From the cell containing the given text, extract its center point as [X, Y] coordinate. 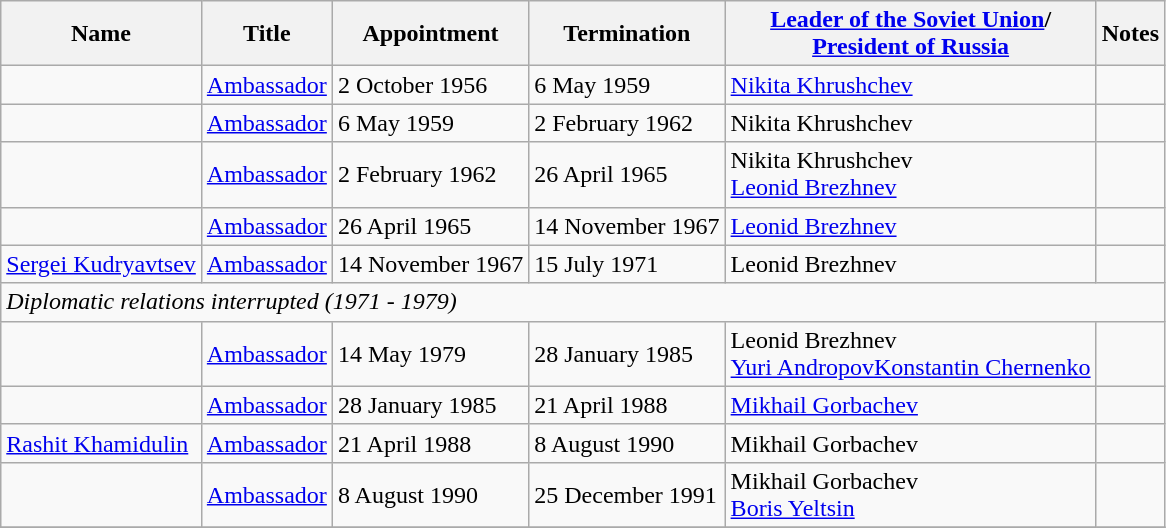
Name [102, 34]
Mikhail GorbachevBoris Yeltsin [910, 494]
Rashit Khamidulin [102, 443]
14 May 1979 [430, 354]
Diplomatic relations interrupted (1971 - 1979) [583, 302]
Leader of the Soviet Union/President of Russia [910, 34]
Leonid BrezhnevYuri AndropovKonstantin Chernenko [910, 354]
Appointment [430, 34]
Termination [627, 34]
25 December 1991 [627, 494]
Title [266, 34]
Sergei Kudryavtsev [102, 264]
Notes [1130, 34]
Nikita KhrushchevLeonid Brezhnev [910, 174]
15 July 1971 [627, 264]
2 October 1956 [430, 85]
